From the cell containing the given text, extract its center point as [X, Y] coordinate. 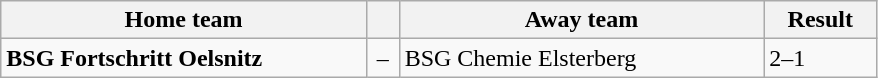
Away team [582, 20]
BSG Chemie Elsterberg [582, 58]
Home team [184, 20]
Result [820, 20]
BSG Fortschritt Oelsnitz [184, 58]
– [382, 58]
2–1 [820, 58]
